Return (x, y) of the center of cell containing provided text 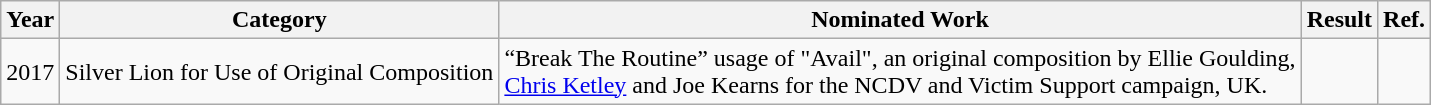
Result (1339, 20)
Ref. (1404, 20)
Category (280, 20)
Year (30, 20)
Silver Lion for Use of Original Composition (280, 72)
Nominated Work (900, 20)
2017 (30, 72)
